Determine the [X, Y] coordinate at the center of the cell enclosing the given text.  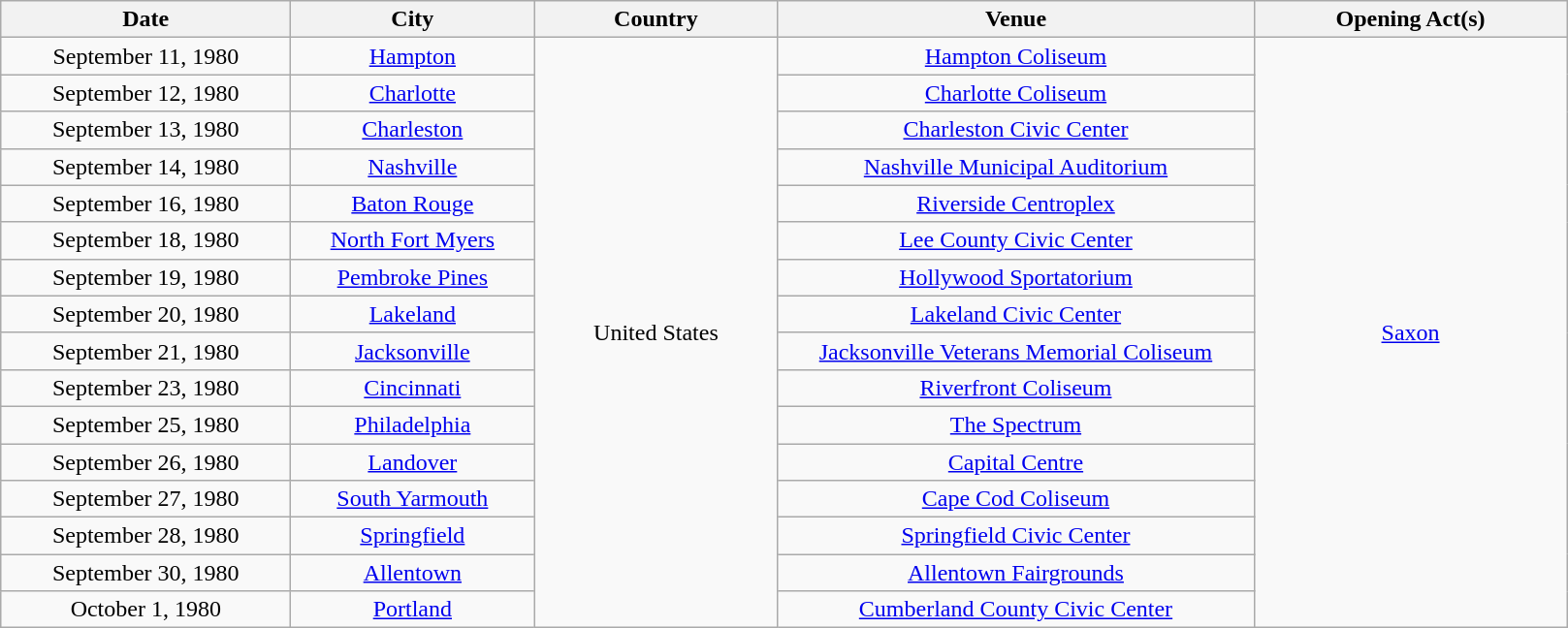
September 23, 1980 [145, 388]
City [413, 19]
Allentown [413, 573]
Baton Rouge [413, 204]
Hampton [413, 56]
Charlotte [413, 93]
Charleston Civic Center [1016, 130]
Pembroke Pines [413, 277]
North Fort Myers [413, 240]
September 25, 1980 [145, 424]
September 14, 1980 [145, 167]
Nashville [413, 167]
Date [145, 19]
September 20, 1980 [145, 314]
Lakeland Civic Center [1016, 314]
September 18, 1980 [145, 240]
September 30, 1980 [145, 573]
September 11, 1980 [145, 56]
Cumberland County Civic Center [1016, 610]
September 16, 1980 [145, 204]
September 21, 1980 [145, 351]
Portland [413, 610]
The Spectrum [1016, 424]
Venue [1016, 19]
Riverside Centroplex [1016, 204]
Nashville Municipal Auditorium [1016, 167]
September 26, 1980 [145, 462]
Hollywood Sportatorium [1016, 277]
Springfield Civic Center [1016, 536]
Allentown Fairgrounds [1016, 573]
Cape Cod Coliseum [1016, 499]
September 13, 1980 [145, 130]
October 1, 1980 [145, 610]
Lakeland [413, 314]
Saxon [1410, 333]
September 19, 1980 [145, 277]
Hampton Coliseum [1016, 56]
Springfield [413, 536]
Philadelphia [413, 424]
United States [656, 333]
Opening Act(s) [1410, 19]
September 28, 1980 [145, 536]
Lee County Civic Center [1016, 240]
Country [656, 19]
Cincinnati [413, 388]
Riverfront Coliseum [1016, 388]
South Yarmouth [413, 499]
Landover [413, 462]
September 27, 1980 [145, 499]
Jacksonville [413, 351]
Capital Centre [1016, 462]
September 12, 1980 [145, 93]
Charleston [413, 130]
Jacksonville Veterans Memorial Coliseum [1016, 351]
Charlotte Coliseum [1016, 93]
